Locate the cell with the specified text and output its [x, y] center coordinate. 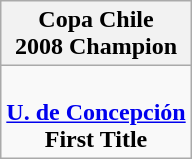
Copa Chile2008 Champion [96, 34]
U. de ConcepciónFirst Title [96, 112]
